Pinpoint the cell where the given text exists, returning its (x, y) midpoint coordinate. 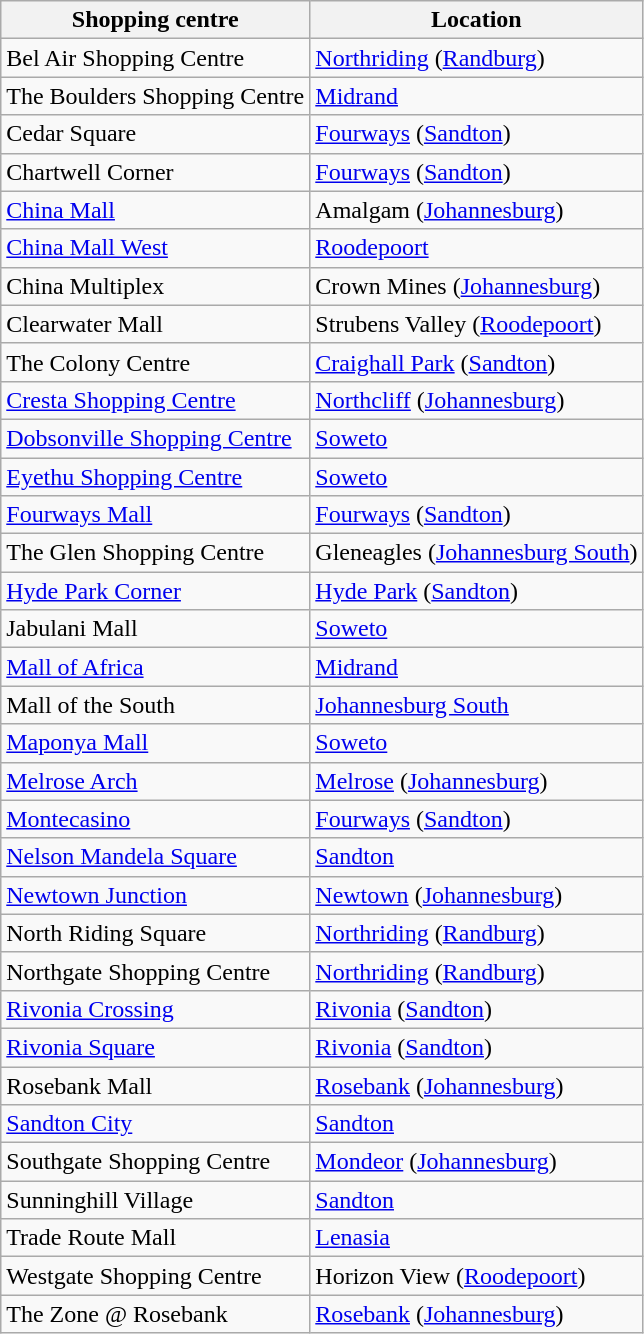
Northgate Shopping Centre (156, 971)
Maponya Mall (156, 743)
Fourways Mall (156, 515)
Sunninghill Village (156, 1200)
Johannesburg South (476, 705)
Mall of Africa (156, 667)
Horizon View (Roodepoort) (476, 1276)
Roodepoort (476, 248)
Rosebank Mall (156, 1085)
Shopping centre (156, 20)
Cresta Shopping Centre (156, 400)
Lenasia (476, 1238)
Southgate Shopping Centre (156, 1162)
Newtown (Johannesburg) (476, 895)
Hyde Park Corner (156, 591)
China Mall (156, 210)
Eyethu Shopping Centre (156, 477)
Craighall Park (Sandton) (476, 362)
Mall of the South (156, 705)
Nelson Mandela Square (156, 857)
Dobsonville Shopping Centre (156, 438)
Sandton City (156, 1124)
The Colony Centre (156, 362)
Location (476, 20)
Newtown Junction (156, 895)
Rivonia Square (156, 1047)
Westgate Shopping Centre (156, 1276)
Strubens Valley (Roodepoort) (476, 324)
The Glen Shopping Centre (156, 553)
Jabulani Mall (156, 629)
Mondeor (Johannesburg) (476, 1162)
Melrose (Johannesburg) (476, 781)
The Zone @ Rosebank (156, 1314)
Amalgam (Johannesburg) (476, 210)
Hyde Park (Sandton) (476, 591)
The Boulders Shopping Centre (156, 96)
China Multiplex (156, 286)
Clearwater Mall (156, 324)
Bel Air Shopping Centre (156, 58)
North Riding Square (156, 933)
Crown Mines (Johannesburg) (476, 286)
Cedar Square (156, 134)
Rivonia Crossing (156, 1009)
Chartwell Corner (156, 172)
China Mall West (156, 248)
Melrose Arch (156, 781)
Gleneagles (Johannesburg South) (476, 553)
Montecasino (156, 819)
Trade Route Mall (156, 1238)
Northcliff (Johannesburg) (476, 400)
